Find where the given text appears and provide that cell's center as (X, Y) coordinate. 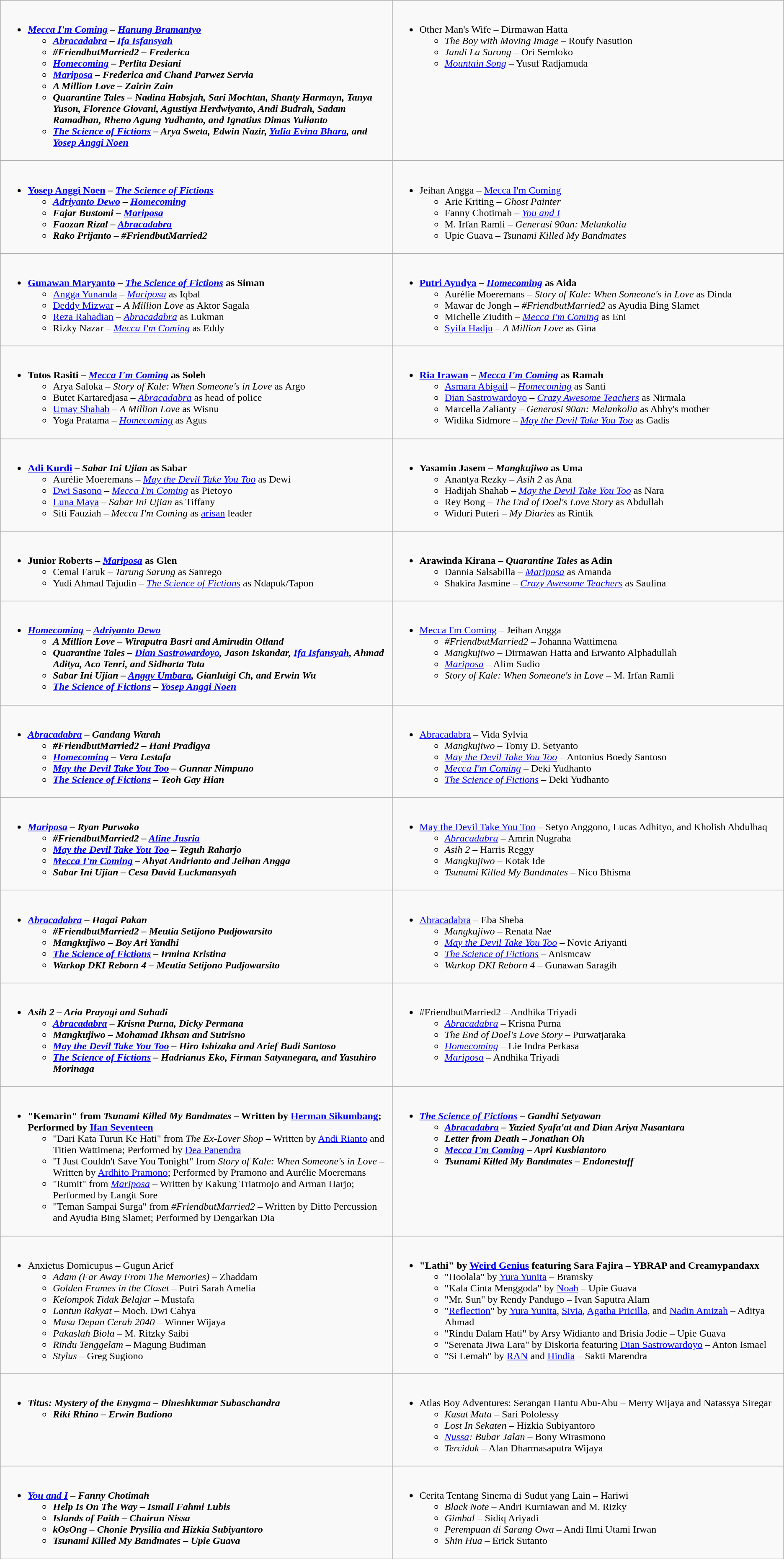
Titus: Mystery of the Enygma – Dineshkumar SubaschandraRiki Rhino – Erwin Budiono (196, 1420)
Arawinda Kirana – Quarantine Tales as AdinDannia Salsabilla – Mariposa as AmandaShakira Jasmine – Crazy Awesome Teachers as Saulina (588, 566)
Other Man's Wife – Dirmawan HattaThe Boy with Moving Image – Roufy NasutionJandi La Surong – Ori SemlokoMountain Song – Yusuf Radjamuda (588, 80)
Junior Roberts – Mariposa as GlenCemal Faruk – Tarung Sarung as SanregoYudi Ahmad Tajudin – The Science of Fictions as Ndapuk/Tapon (196, 566)
